Provide the [X, Y] coordinate of the cell's center where the given text is located.  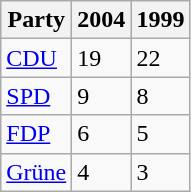
8 [160, 96]
4 [102, 172]
FDP [36, 134]
6 [102, 134]
1999 [160, 20]
Grüne [36, 172]
19 [102, 58]
SPD [36, 96]
3 [160, 172]
22 [160, 58]
2004 [102, 20]
Party [36, 20]
5 [160, 134]
CDU [36, 58]
9 [102, 96]
